Identify which cell holds the provided text, then report its [X, Y] central coordinate. 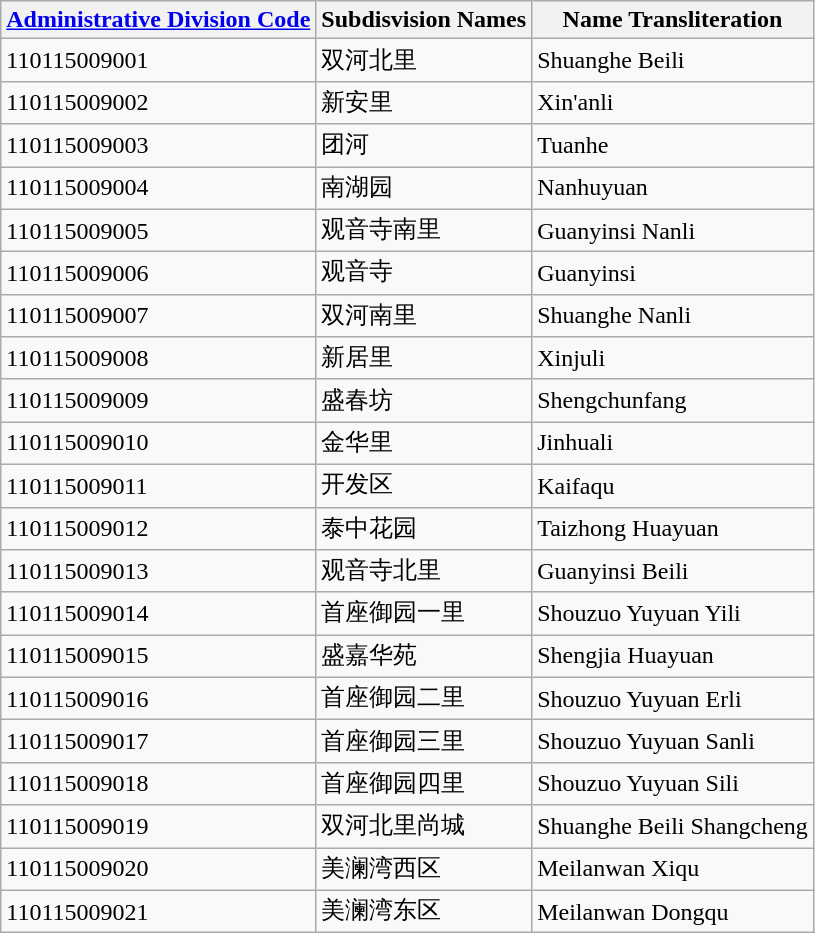
Shouzuo Yuyuan Sili [673, 784]
110115009009 [158, 400]
110115009019 [158, 826]
110115009014 [158, 614]
Jinhuali [673, 444]
Xin'anli [673, 102]
110115009005 [158, 230]
Subdisvision Names [424, 20]
110115009008 [158, 358]
新居里 [424, 358]
Xinjuli [673, 358]
110115009011 [158, 486]
110115009007 [158, 316]
110115009020 [158, 870]
110115009001 [158, 60]
泰中花园 [424, 528]
Nanhuyuan [673, 188]
金华里 [424, 444]
110115009017 [158, 742]
Guanyinsi [673, 274]
Meilanwan Xiqu [673, 870]
Shouzuo Yuyuan Erli [673, 698]
110115009015 [158, 656]
Tuanhe [673, 146]
Meilanwan Dongqu [673, 912]
110115009013 [158, 572]
盛春坊 [424, 400]
Shuanghe Beili [673, 60]
110115009004 [158, 188]
110115009016 [158, 698]
110115009002 [158, 102]
首座御园二里 [424, 698]
盛嘉华苑 [424, 656]
观音寺 [424, 274]
Name Transliteration [673, 20]
双河北里尚城 [424, 826]
南湖园 [424, 188]
Shengchunfang [673, 400]
110115009003 [158, 146]
美澜湾东区 [424, 912]
双河南里 [424, 316]
110115009010 [158, 444]
Shouzuo Yuyuan Yili [673, 614]
双河北里 [424, 60]
首座御园四里 [424, 784]
Administrative Division Code [158, 20]
美澜湾西区 [424, 870]
开发区 [424, 486]
Guanyinsi Beili [673, 572]
Shengjia Huayuan [673, 656]
首座御园三里 [424, 742]
Shuanghe Nanli [673, 316]
新安里 [424, 102]
110115009006 [158, 274]
首座御园一里 [424, 614]
团河 [424, 146]
Guanyinsi Nanli [673, 230]
观音寺北里 [424, 572]
Kaifaqu [673, 486]
110115009012 [158, 528]
110115009018 [158, 784]
Taizhong Huayuan [673, 528]
Shuanghe Beili Shangcheng [673, 826]
观音寺南里 [424, 230]
Shouzuo Yuyuan Sanli [673, 742]
110115009021 [158, 912]
